Scan for the cell matching the given text and deliver its (x, y) coordinate at center. 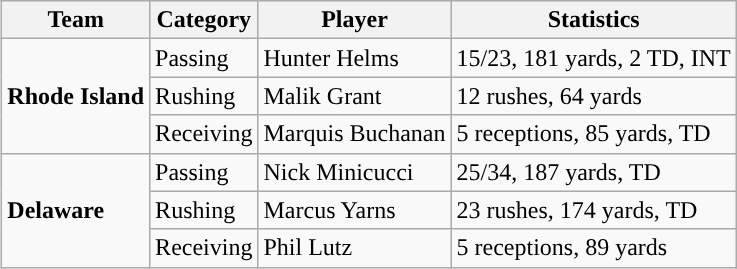
15/23, 181 yards, 2 TD, INT (594, 58)
Delaware (76, 210)
Marcus Yarns (354, 210)
23 rushes, 174 yards, TD (594, 210)
Nick Minicucci (354, 172)
12 rushes, 64 yards (594, 96)
Category (204, 20)
Rhode Island (76, 96)
Player (354, 20)
5 receptions, 89 yards (594, 248)
Malik Grant (354, 96)
25/34, 187 yards, TD (594, 172)
5 receptions, 85 yards, TD (594, 134)
Phil Lutz (354, 248)
Marquis Buchanan (354, 134)
Hunter Helms (354, 58)
Statistics (594, 20)
Team (76, 20)
